Provide the [X, Y] coordinate of the cell's center where the given text is located.  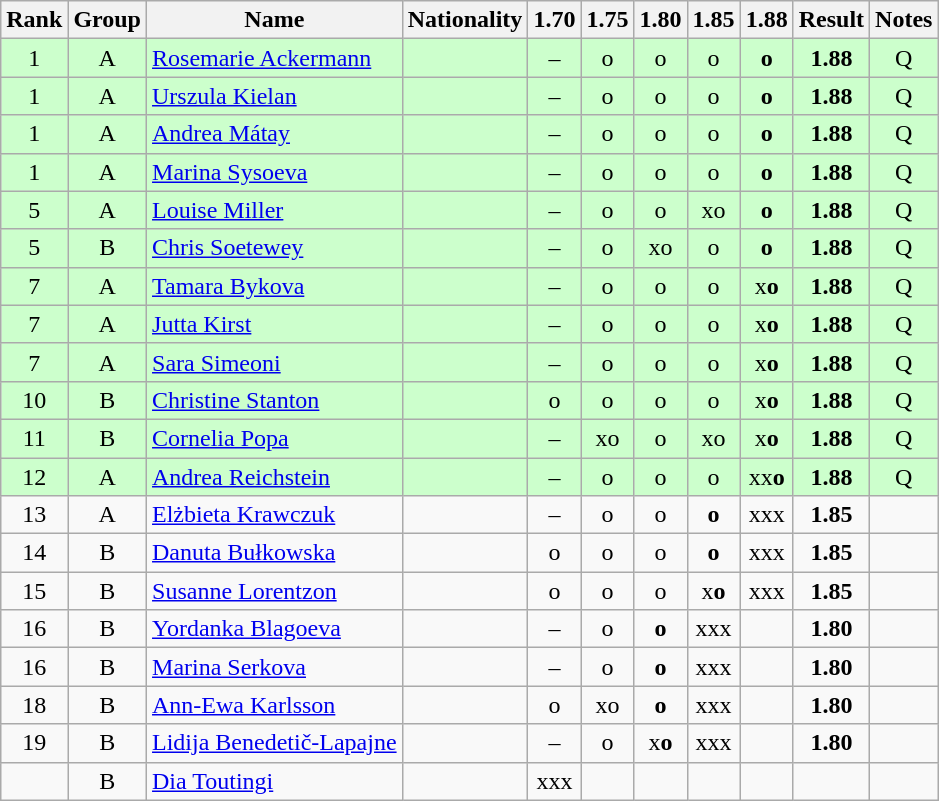
Chris Soetewey [275, 248]
19 [34, 743]
Marina Sysoeva [275, 172]
Result [831, 20]
Yordanka Blagoeva [275, 629]
Elżbieta Krawczuk [275, 515]
1.75 [608, 20]
1.70 [554, 20]
Danuta Bułkowska [275, 553]
Urszula Kielan [275, 96]
Ann-Ewa Karlsson [275, 705]
18 [34, 705]
Rank [34, 20]
Group [108, 20]
14 [34, 553]
12 [34, 477]
Name [275, 20]
Marina Serkova [275, 667]
15 [34, 591]
Cornelia Popa [275, 438]
Christine Stanton [275, 400]
Dia Toutingi [275, 781]
Lidija Benedetič-Lapajne [275, 743]
11 [34, 438]
Jutta Kirst [275, 324]
Sara Simeoni [275, 362]
10 [34, 400]
Louise Miller [275, 210]
Susanne Lorentzon [275, 591]
Tamara Bykova [275, 286]
Nationality [465, 20]
13 [34, 515]
Notes [904, 20]
Rosemarie Ackermann [275, 58]
xxo [766, 477]
Andrea Reichstein [275, 477]
Andrea Mátay [275, 134]
